Pinpoint the cell where the given text exists, returning its (x, y) midpoint coordinate. 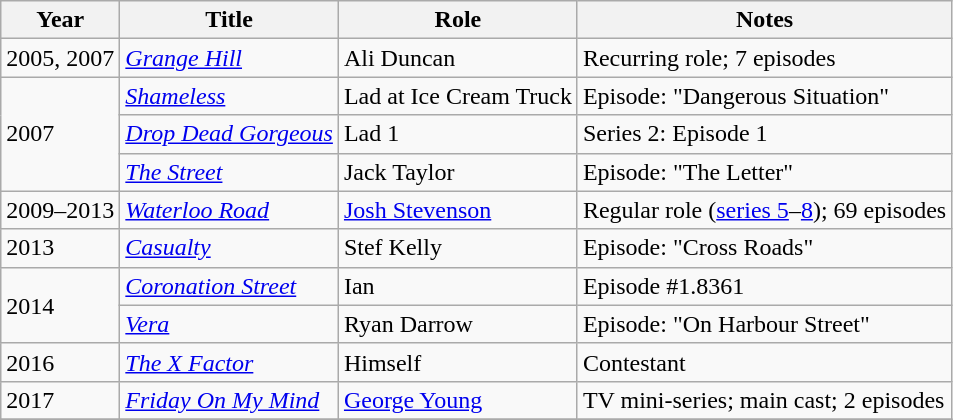
TV mini-series; main cast; 2 episodes (764, 400)
Ryan Darrow (458, 324)
Stef Kelly (458, 248)
Title (230, 20)
2009–2013 (60, 210)
Episode: "Cross Roads" (764, 248)
Regular role (series 5–8); 69 episodes (764, 210)
2014 (60, 305)
Role (458, 20)
Ian (458, 286)
The Street (230, 172)
Episode: "The Letter" (764, 172)
Grange Hill (230, 58)
Waterloo Road (230, 210)
Contestant (764, 362)
2013 (60, 248)
Notes (764, 20)
Coronation Street (230, 286)
Year (60, 20)
Casualty (230, 248)
Lad 1 (458, 134)
The X Factor (230, 362)
Jack Taylor (458, 172)
Josh Stevenson (458, 210)
Lad at Ice Cream Truck (458, 96)
2017 (60, 400)
Drop Dead Gorgeous (230, 134)
Friday On My Mind (230, 400)
Vera (230, 324)
Episode #1.8361 (764, 286)
Episode: "Dangerous Situation" (764, 96)
2005, 2007 (60, 58)
Series 2: Episode 1 (764, 134)
2007 (60, 134)
Episode: "On Harbour Street" (764, 324)
Recurring role; 7 episodes (764, 58)
Ali Duncan (458, 58)
Shameless (230, 96)
George Young (458, 400)
Himself (458, 362)
2016 (60, 362)
